Detect which cell encompasses the target text, then output its (X, Y) center coordinate. 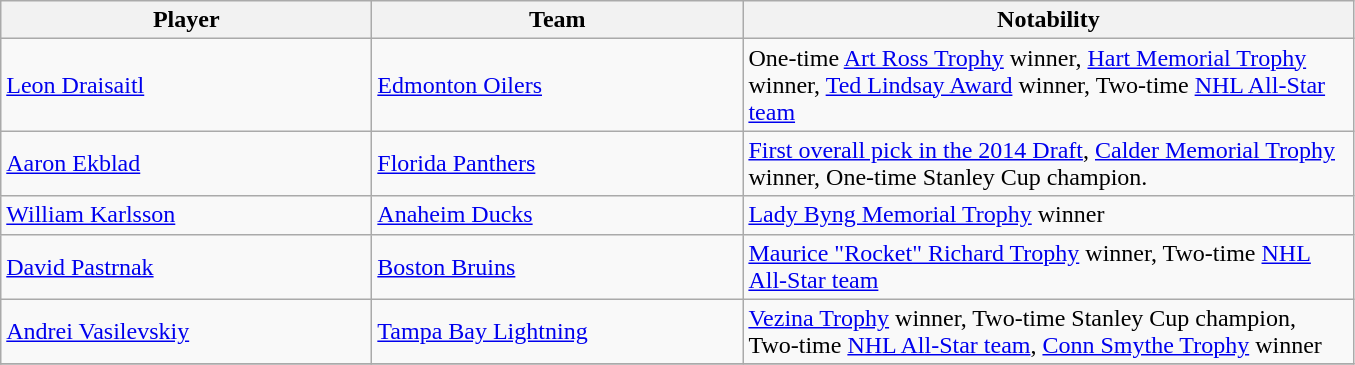
One-time Art Ross Trophy winner, Hart Memorial Trophy winner, Ted Lindsay Award winner, Two-time NHL All-Star team (1048, 85)
Vezina Trophy winner, Two-time Stanley Cup champion, Two-time NHL All-Star team, Conn Smythe Trophy winner (1048, 332)
Leon Draisaitl (186, 85)
Aaron Ekblad (186, 164)
Edmonton Oilers (558, 85)
Maurice "Rocket" Richard Trophy winner, Two-time NHL All-Star team (1048, 266)
Notability (1048, 20)
Lady Byng Memorial Trophy winner (1048, 215)
Florida Panthers (558, 164)
William Karlsson (186, 215)
Player (186, 20)
Boston Bruins (558, 266)
Andrei Vasilevskiy (186, 332)
First overall pick in the 2014 Draft, Calder Memorial Trophy winner, One-time Stanley Cup champion. (1048, 164)
Team (558, 20)
Tampa Bay Lightning (558, 332)
Anaheim Ducks (558, 215)
David Pastrnak (186, 266)
